Capture the cell that displays the provided text and extract its (x, y) central coordinate. 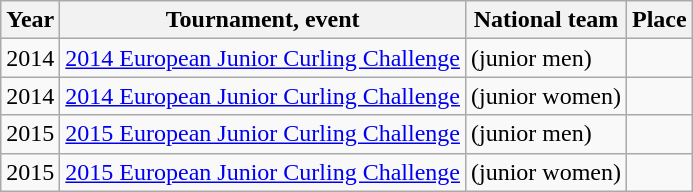
National team (546, 20)
Year (30, 20)
Place (660, 20)
Tournament, event (263, 20)
